Identify which cell holds the provided text, then report its [X, Y] central coordinate. 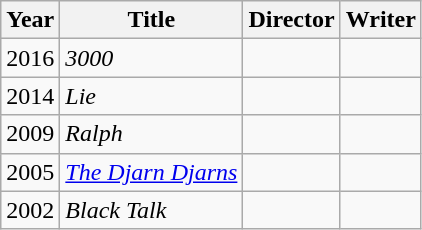
Year [30, 20]
Title [152, 20]
3000 [152, 58]
2002 [30, 210]
2009 [30, 134]
2014 [30, 96]
Black Talk [152, 210]
Director [292, 20]
Ralph [152, 134]
Lie [152, 96]
The Djarn Djarns [152, 172]
2016 [30, 58]
2005 [30, 172]
Writer [380, 20]
